Return (x, y) of the center of cell containing provided text 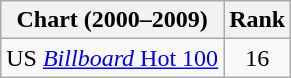
Rank (258, 20)
16 (258, 58)
Chart (2000–2009) (112, 20)
US Billboard Hot 100 (112, 58)
